Return (X, Y) of the center of cell containing provided text 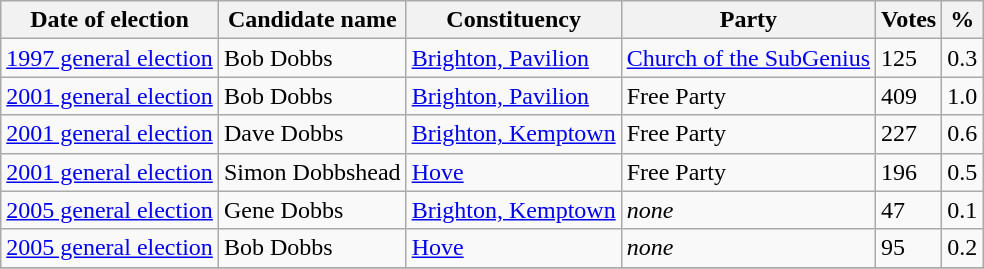
0.5 (962, 172)
Party (748, 20)
1997 general election (110, 58)
227 (909, 134)
0.3 (962, 58)
% (962, 20)
Gene Dobbs (312, 210)
Candidate name (312, 20)
409 (909, 96)
0.6 (962, 134)
125 (909, 58)
0.2 (962, 248)
Simon Dobbshead (312, 172)
Church of the SubGenius (748, 58)
47 (909, 210)
Constituency (514, 20)
Votes (909, 20)
1.0 (962, 96)
Dave Dobbs (312, 134)
0.1 (962, 210)
Date of election (110, 20)
95 (909, 248)
196 (909, 172)
